Pinpoint the cell where the given text exists, returning its [x, y] midpoint coordinate. 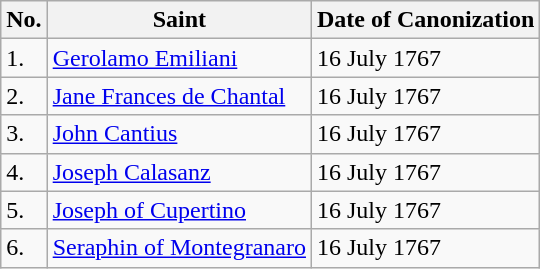
Jane Frances de Chantal [179, 96]
3. [24, 134]
6. [24, 248]
Date of Canonization [425, 20]
Joseph Calasanz [179, 172]
2. [24, 96]
Gerolamo Emiliani [179, 58]
Seraphin of Montegranaro [179, 248]
Joseph of Cupertino [179, 210]
1. [24, 58]
John Cantius [179, 134]
5. [24, 210]
4. [24, 172]
Saint [179, 20]
No. [24, 20]
